Provide the (X, Y) coordinate of the cell's center where the given text is located.  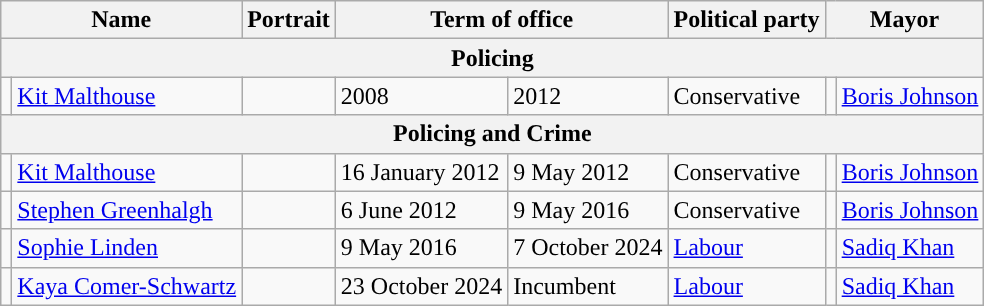
Sophie Linden (127, 248)
2012 (588, 96)
23 October 2024 (421, 286)
2008 (421, 96)
7 October 2024 (588, 248)
Stephen Greenhalgh (127, 210)
Policing and Crime (492, 134)
Political party (746, 20)
Mayor (904, 20)
Policing (492, 58)
Incumbent (588, 286)
Kaya Comer-Schwartz (127, 286)
Portrait (289, 20)
Name (122, 20)
6 June 2012 (421, 210)
16 January 2012 (421, 172)
Term of office (502, 20)
9 May 2012 (588, 172)
